For the text-containing cell, return its midpoint in (x, y) coordinate format. 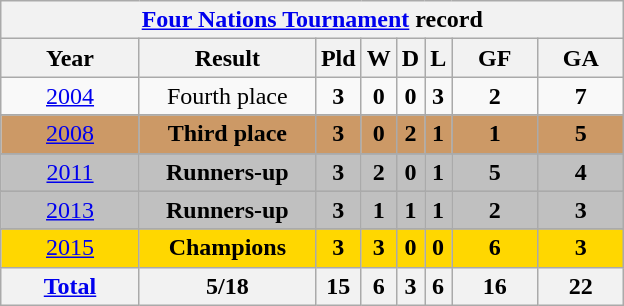
Third place (227, 134)
2013 (70, 210)
Pld (338, 58)
2004 (70, 96)
2008 (70, 134)
Year (70, 58)
GA (581, 58)
Four Nations Tournament record (312, 20)
22 (581, 286)
2011 (70, 172)
4 (581, 172)
2015 (70, 248)
16 (495, 286)
Fourth place (227, 96)
Total (70, 286)
GF (495, 58)
15 (338, 286)
L (438, 58)
D (410, 58)
W (378, 58)
7 (581, 96)
Champions (227, 248)
5/18 (227, 286)
Result (227, 58)
